For the text-containing cell, return its midpoint in [X, Y] coordinate format. 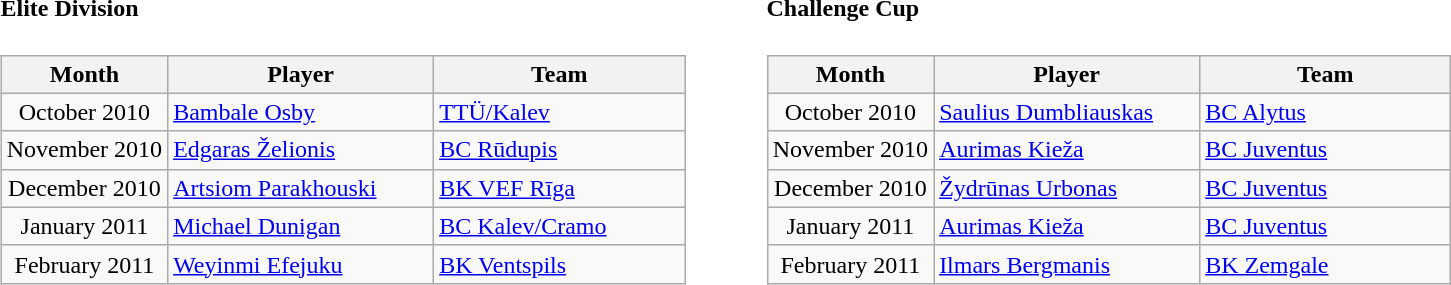
Michael Dunigan [301, 226]
Edgaras Želionis [301, 150]
BC Alytus [1326, 112]
BK Ventspils [560, 264]
TTÜ/Kalev [560, 112]
Weyinmi Efejuku [301, 264]
BK VEF Rīga [560, 188]
BC Kalev/Cramo [560, 226]
Žydrūnas Urbonas [1067, 188]
Saulius Dumbliauskas [1067, 112]
Bambale Osby [301, 112]
BK Zemgale [1326, 264]
Artsiom Parakhouski [301, 188]
Ilmars Bergmanis [1067, 264]
BC Rūdupis [560, 150]
